For the text-containing cell, return its midpoint in (x, y) coordinate format. 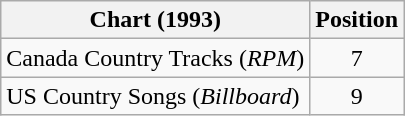
7 (357, 58)
Canada Country Tracks (RPM) (156, 58)
Position (357, 20)
Chart (1993) (156, 20)
9 (357, 96)
US Country Songs (Billboard) (156, 96)
